Find where the given text appears and provide that cell's center as (x, y) coordinate. 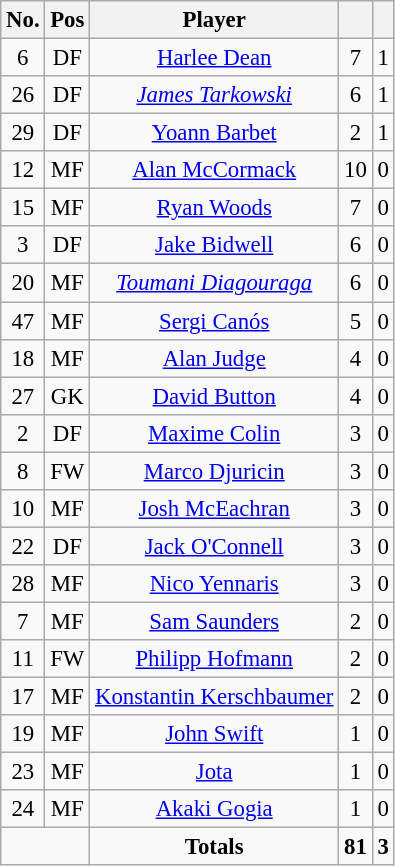
James Tarkowski (214, 95)
Jake Bidwell (214, 245)
Akaki Gogia (214, 809)
29 (23, 133)
GK (68, 396)
8 (23, 471)
Toumani Diagouraga (214, 283)
Jack O'Connell (214, 546)
27 (23, 396)
24 (23, 809)
Konstantin Kerschbaumer (214, 697)
Yoann Barbet (214, 133)
Jota (214, 772)
18 (23, 358)
No. (23, 20)
23 (23, 772)
Harlee Dean (214, 58)
28 (23, 584)
David Button (214, 396)
12 (23, 170)
Pos (68, 20)
Alan McCormack (214, 170)
Sam Saunders (214, 621)
47 (23, 321)
81 (356, 847)
Josh McEachran (214, 509)
Alan Judge (214, 358)
Totals (214, 847)
20 (23, 283)
11 (23, 659)
17 (23, 697)
22 (23, 546)
26 (23, 95)
19 (23, 734)
Maxime Colin (214, 433)
Nico Yennaris (214, 584)
15 (23, 208)
Philipp Hofmann (214, 659)
John Swift (214, 734)
5 (356, 321)
Player (214, 20)
Marco Djuricin (214, 471)
Sergi Canós (214, 321)
Ryan Woods (214, 208)
